Return the (X, Y) coordinate for the center point of the cell that contains the specified text.  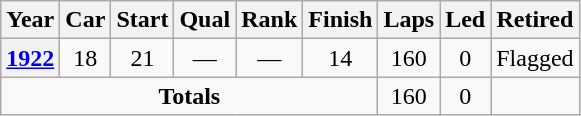
Year (30, 20)
21 (142, 58)
Qual (205, 20)
14 (340, 58)
Retired (535, 20)
Laps (409, 20)
Start (142, 20)
Car (86, 20)
Totals (190, 96)
Rank (270, 20)
Flagged (535, 58)
18 (86, 58)
1922 (30, 58)
Led (466, 20)
Finish (340, 20)
